Search for the cell housing the specified text and yield its (X, Y) center coordinate. 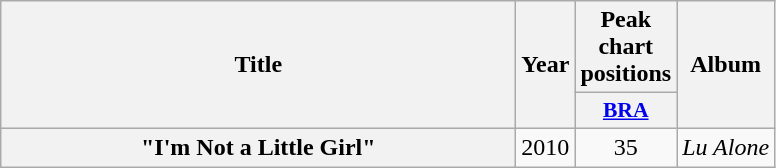
BRA (626, 111)
Peak chart positions (626, 47)
2010 (546, 147)
Album (726, 65)
Title (258, 65)
"I'm Not a Little Girl" (258, 147)
Year (546, 65)
35 (626, 147)
Lu Alone (726, 147)
